Output the (x, y) coordinate of the center of the cell containing the given text.  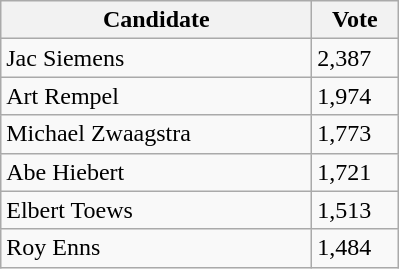
1,513 (355, 210)
1,721 (355, 172)
Michael Zwaagstra (156, 134)
Art Rempel (156, 96)
Candidate (156, 20)
Roy Enns (156, 248)
2,387 (355, 58)
1,773 (355, 134)
Jac Siemens (156, 58)
Vote (355, 20)
1,974 (355, 96)
Elbert Toews (156, 210)
Abe Hiebert (156, 172)
1,484 (355, 248)
